Return the [x, y] coordinate for the center point of the cell that contains the specified text.  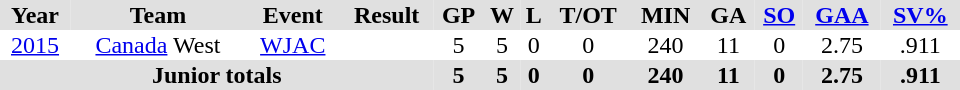
GAA [842, 15]
T/OT [588, 15]
GP [459, 15]
Result [387, 15]
MIN [666, 15]
SO [779, 15]
L [534, 15]
W [502, 15]
Team [158, 15]
Year [35, 15]
2015 [35, 45]
WJAC [293, 45]
Canada West [158, 45]
Event [293, 15]
SV% [920, 15]
Junior totals [217, 75]
GA [729, 15]
